Search for the cell housing the specified text and yield its (X, Y) center coordinate. 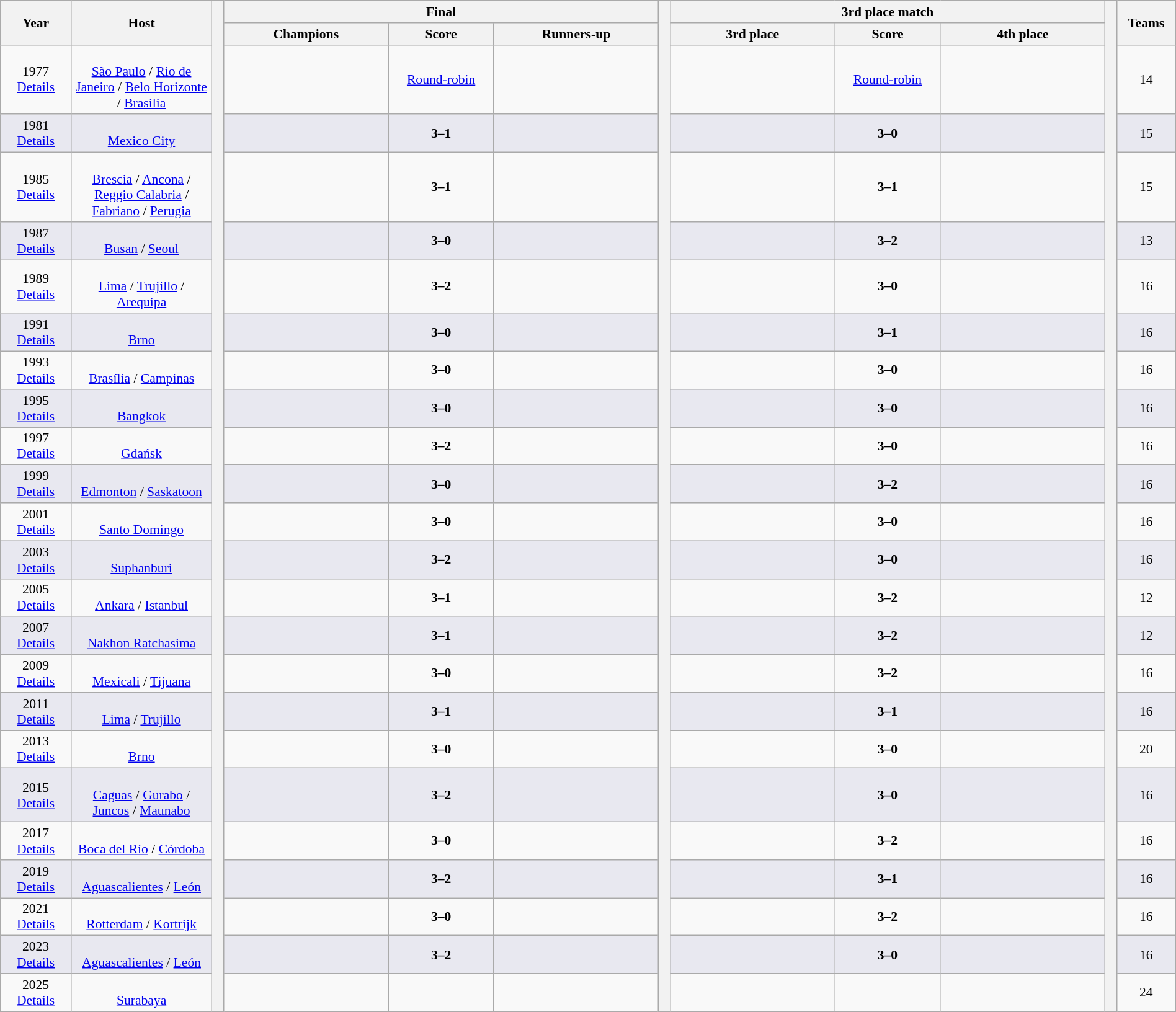
Santo Domingo (141, 522)
2007Details (36, 636)
São Paulo / Rio de Janeiro / Belo Horizonte / Brasília (141, 79)
Teams (1146, 22)
Ankara / Istanbul (141, 598)
14 (1146, 79)
Edmonton / Saskatoon (141, 484)
1999Details (36, 484)
13 (1146, 241)
Surabaya (141, 992)
2025Details (36, 992)
1985Details (36, 187)
2011Details (36, 712)
2023Details (36, 955)
1977Details (36, 79)
Host (141, 22)
Champions (306, 34)
Year (36, 22)
Busan / Seoul (141, 241)
Final (442, 12)
3rd place match (888, 12)
Suphanburi (141, 559)
Rotterdam / Kortrijk (141, 917)
2021Details (36, 917)
Runners-up (576, 34)
2001Details (36, 522)
Brescia / Ancona / Reggio Calabria / Fabriano / Perugia (141, 187)
Lima / Trujillo (141, 712)
Lima / Trujillo / Arequipa (141, 286)
Bangkok (141, 408)
Gdańsk (141, 446)
2019Details (36, 879)
2005Details (36, 598)
1993Details (36, 371)
2015Details (36, 795)
20 (1146, 749)
24 (1146, 992)
2003Details (36, 559)
2013Details (36, 749)
Nakhon Ratchasima (141, 636)
1989Details (36, 286)
Caguas / Gurabo / Juncos / Maunabo (141, 795)
3rd place (753, 34)
Brasília / Campinas (141, 371)
2009Details (36, 673)
1991Details (36, 332)
Mexico City (141, 134)
Boca del Río / Córdoba (141, 841)
1997Details (36, 446)
1995Details (36, 408)
1981Details (36, 134)
Mexicali / Tijuana (141, 673)
2017Details (36, 841)
1987Details (36, 241)
4th place (1022, 34)
